From the cell containing the given text, extract its center point as [X, Y] coordinate. 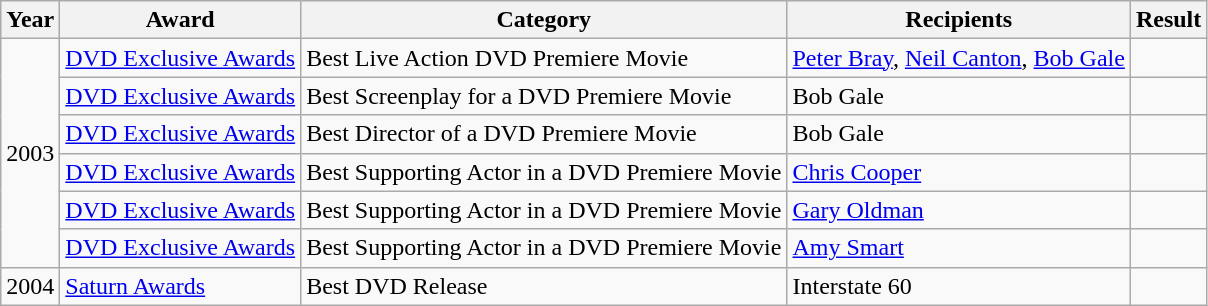
Interstate 60 [958, 286]
Best Screenplay for a DVD Premiere Movie [544, 96]
Year [30, 20]
Best DVD Release [544, 286]
Peter Bray, Neil Canton, Bob Gale [958, 58]
Award [180, 20]
Category [544, 20]
2004 [30, 286]
Recipients [958, 20]
Amy Smart [958, 248]
Saturn Awards [180, 286]
Best Director of a DVD Premiere Movie [544, 134]
2003 [30, 153]
Chris Cooper [958, 172]
Best Live Action DVD Premiere Movie [544, 58]
Gary Oldman [958, 210]
Result [1168, 20]
